Locate the cell with the specified text and output its [X, Y] center coordinate. 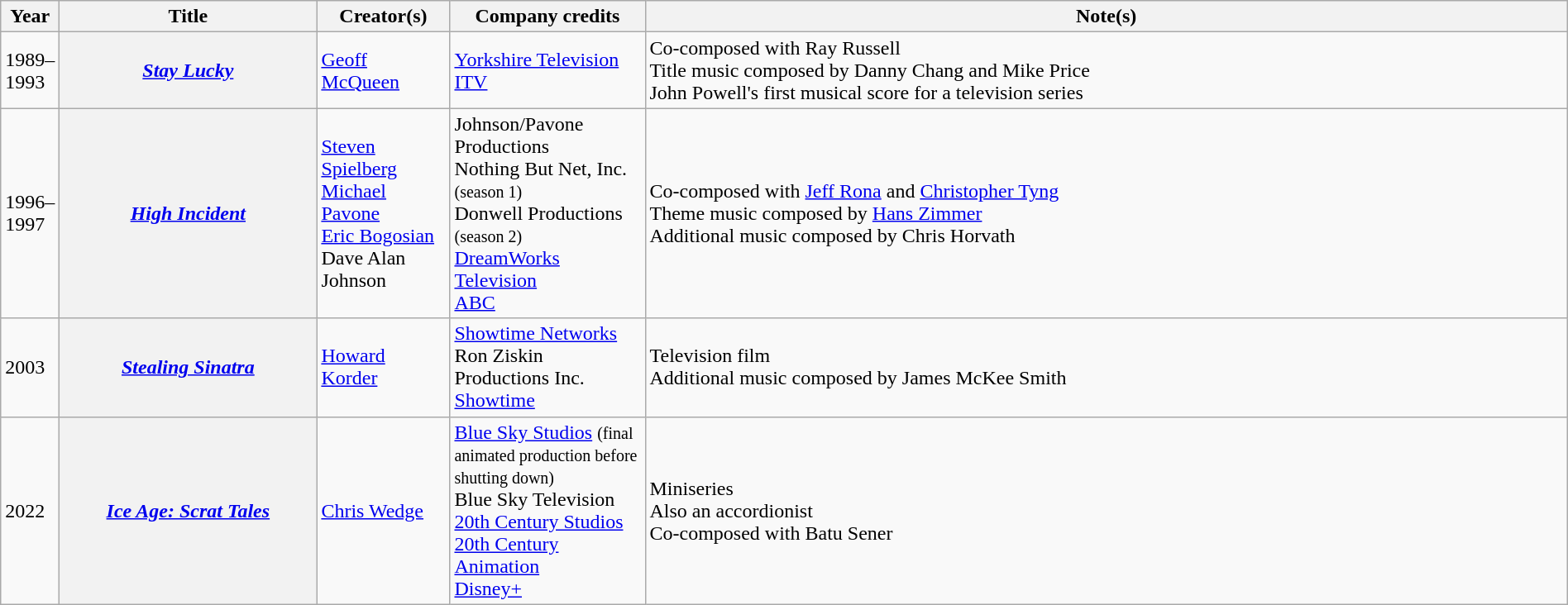
Year [30, 17]
Howard Korder [384, 367]
Co-composed with Ray RussellTitle music composed by Danny Chang and Mike PriceJohn Powell's first musical score for a television series [1107, 70]
Company credits [547, 17]
Note(s) [1107, 17]
1989–1993 [30, 70]
Co-composed with Jeff Rona and Christopher TyngTheme music composed by Hans ZimmerAdditional music composed by Chris Horvath [1107, 213]
Stealing Sinatra [189, 367]
Blue Sky Studios (final animated production before shutting down)Blue Sky Television20th Century Studios20th Century AnimationDisney+ [547, 511]
2003 [30, 367]
Chris Wedge [384, 511]
Title [189, 17]
Ice Age: Scrat Tales [189, 511]
MiniseriesAlso an accordionistCo-composed with Batu Sener [1107, 511]
Television filmAdditional music composed by James McKee Smith [1107, 367]
Stay Lucky [189, 70]
2022 [30, 511]
1996–1997 [30, 213]
Johnson/Pavone ProductionsNothing But Net, Inc. (season 1)Donwell Productions (season 2)DreamWorks TelevisionABC [547, 213]
High Incident [189, 213]
Steven SpielbergMichael PavoneEric BogosianDave Alan Johnson [384, 213]
Yorkshire TelevisionITV [547, 70]
Showtime NetworksRon Ziskin Productions Inc.Showtime [547, 367]
Geoff McQueen [384, 70]
Creator(s) [384, 17]
